Scan for the cell matching the given text and deliver its (x, y) coordinate at center. 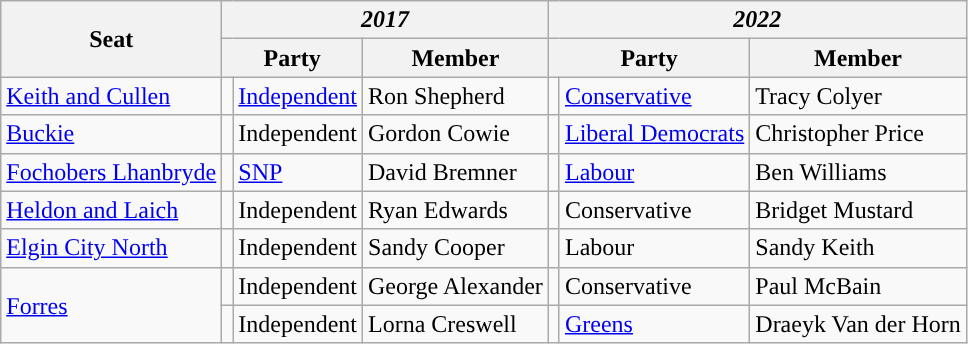
Paul McBain (858, 286)
Ben Williams (858, 172)
Draeyk Van der Horn (858, 324)
Sandy Keith (858, 248)
Ryan Edwards (456, 210)
2022 (757, 20)
Elgin City North (112, 248)
SNP (298, 172)
Gordon Cowie (456, 134)
David Bremner (456, 172)
Heldon and Laich (112, 210)
Christopher Price (858, 134)
George Alexander (456, 286)
Buckie (112, 134)
Forres (112, 305)
Ron Shepherd (456, 96)
Bridget Mustard (858, 210)
Fochobers Lhanbryde (112, 172)
Liberal Democrats (654, 134)
Seat (112, 39)
2017 (386, 20)
Keith and Cullen (112, 96)
Tracy Colyer (858, 96)
Sandy Cooper (456, 248)
Greens (654, 324)
Lorna Creswell (456, 324)
